Find where the given text appears and provide that cell's center as [x, y] coordinate. 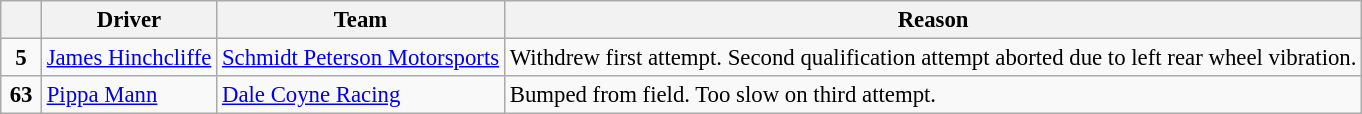
Pippa Mann [128, 95]
Driver [128, 20]
63 [22, 95]
Team [361, 20]
5 [22, 58]
Withdrew first attempt. Second qualification attempt aborted due to left rear wheel vibration. [932, 58]
Reason [932, 20]
James Hinchcliffe [128, 58]
Bumped from field. Too slow on third attempt. [932, 95]
Schmidt Peterson Motorsports [361, 58]
Dale Coyne Racing [361, 95]
